Provide the [X, Y] coordinate of the cell's center where the given text is located.  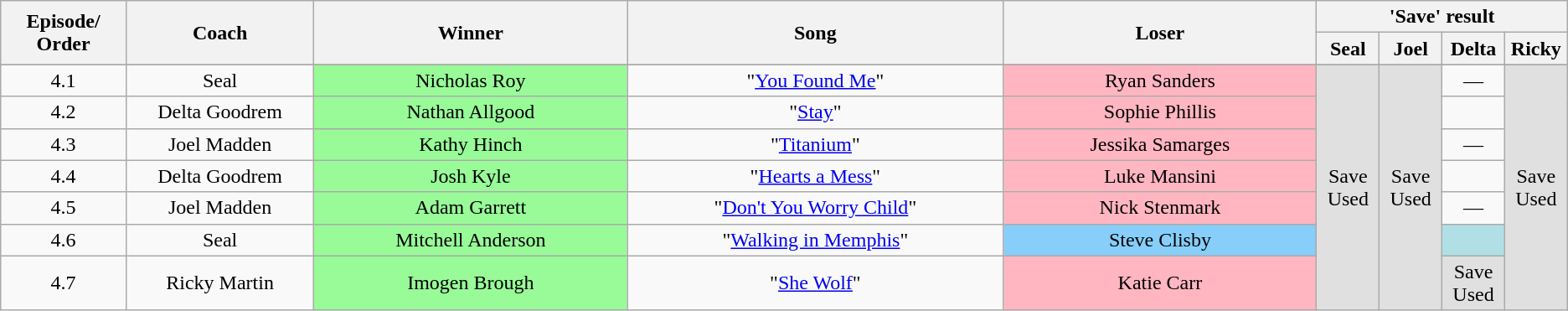
Coach [219, 33]
Loser [1160, 33]
4.5 [64, 208]
4.6 [64, 240]
Jessika Samarges [1160, 144]
4.1 [64, 80]
Ryan Sanders [1160, 80]
4.3 [64, 144]
"Stay" [816, 112]
Mitchell Anderson [471, 240]
Sophie Phillis [1160, 112]
Steve Clisby [1160, 240]
"You Found Me" [816, 80]
"Titanium" [816, 144]
Katie Carr [1160, 283]
Luke Mansini [1160, 176]
"Hearts a Mess" [816, 176]
4.4 [64, 176]
Kathy Hinch [471, 144]
Ricky Martin [219, 283]
4.2 [64, 112]
'Save' result [1442, 17]
Imogen Brough [471, 283]
"Walking in Memphis" [816, 240]
Ricky [1536, 49]
Joel [1411, 49]
Nicholas Roy [471, 80]
"Don't You Worry Child" [816, 208]
Delta [1474, 49]
Nathan Allgood [471, 112]
Episode/Order [64, 33]
"She Wolf" [816, 283]
Song [816, 33]
Adam Garrett [471, 208]
4.7 [64, 283]
Winner [471, 33]
Nick Stenmark [1160, 208]
Josh Kyle [471, 176]
